For the text-containing cell, return its midpoint in [x, y] coordinate format. 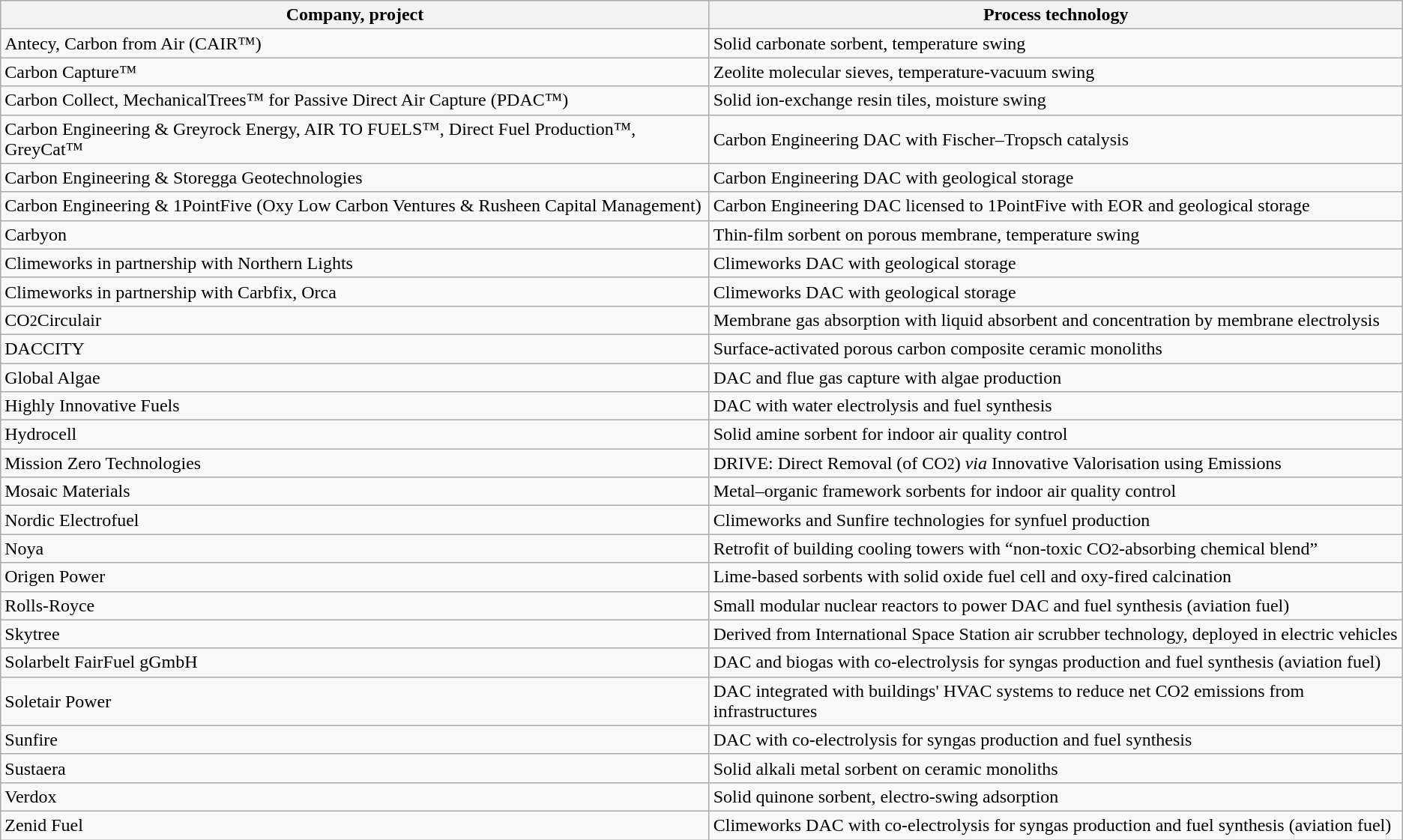
Carbon Engineering DAC with Fischer–Tropsch catalysis [1055, 139]
Zeolite molecular sieves, temperature-vacuum swing [1055, 72]
Climeworks in partnership with Carbfix, Orca [355, 291]
Sunfire [355, 740]
DAC integrated with buildings' HVAC systems to reduce net CO2 emissions from infrastructures [1055, 701]
Antecy, Carbon from Air (CAIR™) [355, 43]
Carbon Engineering DAC licensed to 1PointFive with EOR and geological storage [1055, 206]
Lime-based sorbents with solid oxide fuel cell and oxy-fired calcination [1055, 577]
CO2Circulair [355, 320]
Small modular nuclear reactors to power DAC and fuel synthesis (aviation fuel) [1055, 605]
Climeworks and Sunfire technologies for synfuel production [1055, 520]
Nordic Electrofuel [355, 520]
Climeworks in partnership with Northern Lights [355, 263]
Zenid Fuel [355, 825]
Soletair Power [355, 701]
Thin-film sorbent on porous membrane, temperature swing [1055, 235]
Carbon Engineering & Storegga Geotechnologies [355, 178]
DAC with water electrolysis and fuel synthesis [1055, 406]
Carbon Engineering DAC with geological storage [1055, 178]
Metal–organic framework sorbents for indoor air quality control [1055, 492]
Retrofit of building cooling towers with “non-toxic CO2-absorbing chemical blend” [1055, 549]
Origen Power [355, 577]
Solid alkali metal sorbent on ceramic monoliths [1055, 768]
DRIVE: Direct Removal (of CO2) via Innovative Valorisation using Emissions [1055, 463]
Solid ion-exchange resin tiles, moisture swing [1055, 100]
DAC with co-electrolysis for syngas production and fuel synthesis [1055, 740]
Surface-activated porous carbon composite ceramic monoliths [1055, 348]
Verdox [355, 797]
DAC and flue gas capture with algae production [1055, 377]
Solid quinone sorbent, electro-swing adsorption [1055, 797]
Carbyon [355, 235]
DACCITY [355, 348]
Hydrocell [355, 435]
Process technology [1055, 15]
Carbon Engineering & Greyrock Energy, AIR TO FUELS™, Direct Fuel Production™, GreyCat™ [355, 139]
Climeworks DAC with co-electrolysis for syngas production and fuel synthesis (aviation fuel) [1055, 825]
DAC and biogas with co-electrolysis for syngas production and fuel synthesis (aviation fuel) [1055, 662]
Solid amine sorbent for indoor air quality control [1055, 435]
Highly Innovative Fuels [355, 406]
Skytree [355, 634]
Global Algae [355, 377]
Membrane gas absorption with liquid absorbent and concentration by membrane electrolysis [1055, 320]
Rolls-Royce [355, 605]
Mission Zero Technologies [355, 463]
Sustaera [355, 768]
Carbon Capture™ [355, 72]
Derived from International Space Station air scrubber technology, deployed in electric vehicles [1055, 634]
Solarbelt FairFuel gGmbH [355, 662]
Carbon Collect, MechanicalTrees™ for Passive Direct Air Capture (PDAC™) [355, 100]
Noya [355, 549]
Carbon Engineering & 1PointFive (Oxy Low Carbon Ventures & Rusheen Capital Management) [355, 206]
Company, project [355, 15]
Mosaic Materials [355, 492]
Solid carbonate sorbent, temperature swing [1055, 43]
